Detect which cell encompasses the target text, then output its [X, Y] center coordinate. 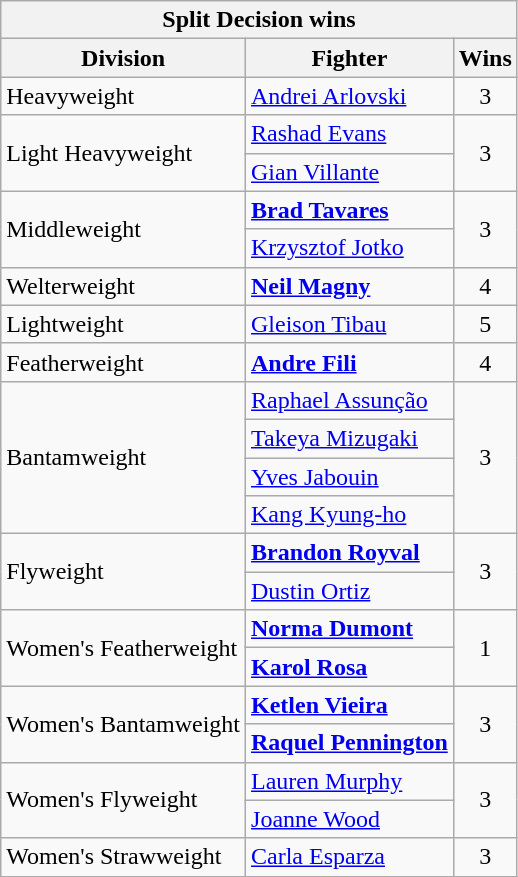
Andrei Arlovski [350, 96]
Kang Kyung-ho [350, 515]
Raquel Pennington [350, 743]
Women's Strawweight [124, 857]
Split Decision wins [260, 20]
1 [485, 648]
Yves Jabouin [350, 477]
Middleweight [124, 229]
Brad Tavares [350, 210]
Takeya Mizugaki [350, 438]
Division [124, 58]
Brandon Royval [350, 553]
Featherweight [124, 362]
5 [485, 324]
Gian Villante [350, 172]
Krzysztof Jotko [350, 248]
Fighter [350, 58]
Women's Flyweight [124, 800]
Karol Rosa [350, 667]
Andre Fili [350, 362]
Welterweight [124, 286]
Carla Esparza [350, 857]
Lauren Murphy [350, 781]
Women's Featherweight [124, 648]
Gleison Tibau [350, 324]
Dustin Ortiz [350, 591]
Wins [485, 58]
Flyweight [124, 572]
Ketlen Vieira [350, 705]
Norma Dumont [350, 629]
Lightweight [124, 324]
Women's Bantamweight [124, 724]
Joanne Wood [350, 819]
Heavyweight [124, 96]
Bantamweight [124, 457]
Neil Magny [350, 286]
Rashad Evans [350, 134]
Light Heavyweight [124, 153]
Raphael Assunção [350, 400]
